Extract the (x, y) coordinate from the center of the cell holding the provided text.  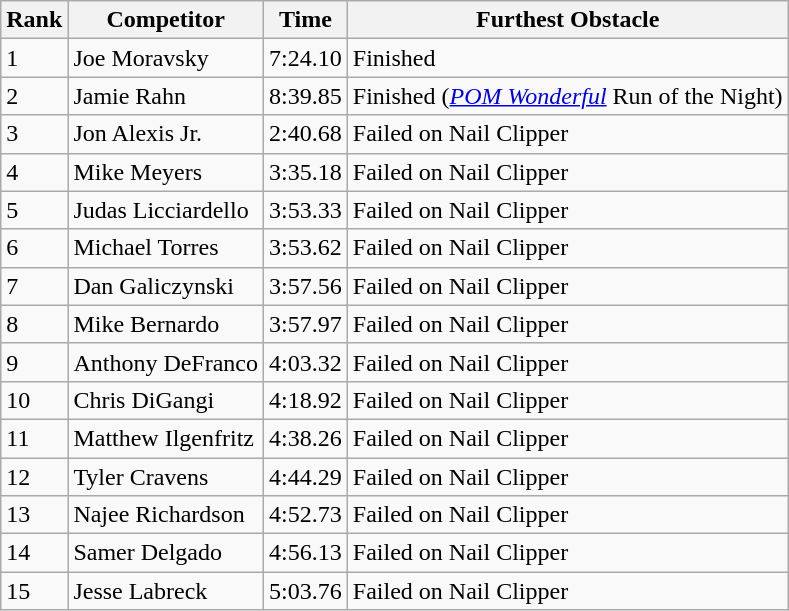
2:40.68 (306, 134)
6 (34, 248)
Michael Torres (166, 248)
9 (34, 362)
14 (34, 553)
4:38.26 (306, 438)
Finished (POM Wonderful Run of the Night) (568, 96)
4:56.13 (306, 553)
3:53.33 (306, 210)
3:57.56 (306, 286)
5:03.76 (306, 591)
3:57.97 (306, 324)
Time (306, 20)
13 (34, 515)
5 (34, 210)
Mike Meyers (166, 172)
12 (34, 477)
Najee Richardson (166, 515)
11 (34, 438)
10 (34, 400)
Furthest Obstacle (568, 20)
Jesse Labreck (166, 591)
Jon Alexis Jr. (166, 134)
Dan Galiczynski (166, 286)
2 (34, 96)
Tyler Cravens (166, 477)
Matthew Ilgenfritz (166, 438)
4:44.29 (306, 477)
3:35.18 (306, 172)
7 (34, 286)
Chris DiGangi (166, 400)
1 (34, 58)
Samer Delgado (166, 553)
Anthony DeFranco (166, 362)
15 (34, 591)
Competitor (166, 20)
7:24.10 (306, 58)
4 (34, 172)
3:53.62 (306, 248)
Joe Moravsky (166, 58)
8:39.85 (306, 96)
4:52.73 (306, 515)
4:03.32 (306, 362)
Jamie Rahn (166, 96)
Judas Licciardello (166, 210)
Rank (34, 20)
Finished (568, 58)
4:18.92 (306, 400)
3 (34, 134)
8 (34, 324)
Mike Bernardo (166, 324)
